Extract the [x, y] coordinate from the center of the cell holding the provided text.  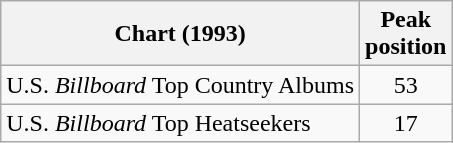
Peakposition [406, 34]
Chart (1993) [180, 34]
U.S. Billboard Top Heatseekers [180, 123]
53 [406, 85]
U.S. Billboard Top Country Albums [180, 85]
17 [406, 123]
